Return [X, Y] of the center of cell containing provided text 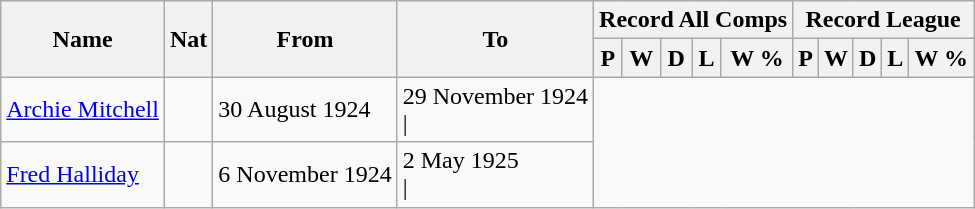
29 November 1924| [495, 110]
Record League [884, 20]
2 May 1925| [495, 174]
To [495, 39]
Archie Mitchell [83, 110]
Name [83, 39]
From [305, 39]
30 August 1924 [305, 110]
Nat [188, 39]
Record All Comps [694, 20]
Fred Halliday [83, 174]
6 November 1924 [305, 174]
